Scan for the cell matching the given text and deliver its (X, Y) coordinate at center. 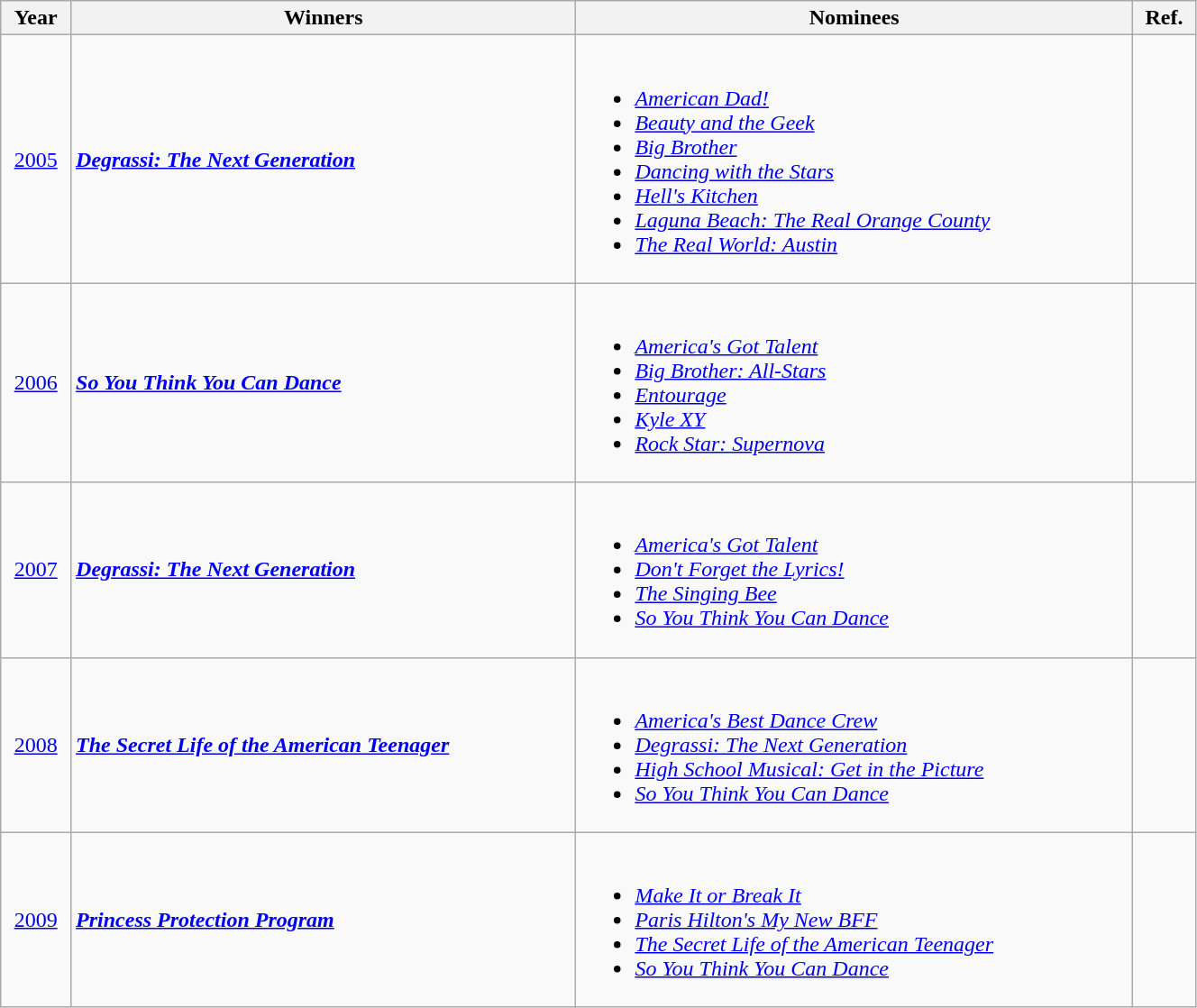
America's Got TalentDon't Forget the Lyrics!The Singing BeeSo You Think You Can Dance (854, 570)
2007 (36, 570)
American Dad!Beauty and the GeekBig BrotherDancing with the StarsHell's KitchenLaguna Beach: The Real Orange CountyThe Real World: Austin (854, 159)
2006 (36, 382)
Nominees (854, 18)
2005 (36, 159)
Ref. (1165, 18)
So You Think You Can Dance (324, 382)
America's Best Dance CrewDegrassi: The Next GenerationHigh School Musical: Get in the PictureSo You Think You Can Dance (854, 745)
2009 (36, 920)
Princess Protection Program (324, 920)
Year (36, 18)
Winners (324, 18)
Make It or Break ItParis Hilton's My New BFFThe Secret Life of the American TeenagerSo You Think You Can Dance (854, 920)
America's Got TalentBig Brother: All-StarsEntourageKyle XYRock Star: Supernova (854, 382)
The Secret Life of the American Teenager (324, 745)
2008 (36, 745)
